Return (x, y) of the center of cell containing provided text 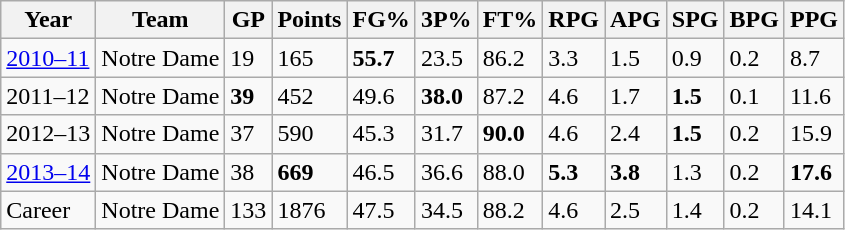
RPG (574, 20)
FG% (381, 20)
2.5 (636, 210)
BPG (754, 20)
GP (248, 20)
2013–14 (48, 172)
46.5 (381, 172)
36.6 (446, 172)
452 (310, 96)
0.1 (754, 96)
3P% (446, 20)
19 (248, 58)
1876 (310, 210)
1.3 (695, 172)
38.0 (446, 96)
Year (48, 20)
FT% (510, 20)
45.3 (381, 134)
Team (160, 20)
38 (248, 172)
590 (310, 134)
2.4 (636, 134)
86.2 (510, 58)
37 (248, 134)
669 (310, 172)
55.7 (381, 58)
PPG (814, 20)
SPG (695, 20)
3.8 (636, 172)
133 (248, 210)
11.6 (814, 96)
5.3 (574, 172)
APG (636, 20)
87.2 (510, 96)
34.5 (446, 210)
49.6 (381, 96)
Points (310, 20)
2012–13 (48, 134)
1.4 (695, 210)
17.6 (814, 172)
31.7 (446, 134)
39 (248, 96)
Career (48, 210)
23.5 (446, 58)
0.9 (695, 58)
14.1 (814, 210)
15.9 (814, 134)
2011–12 (48, 96)
47.5 (381, 210)
88.2 (510, 210)
3.3 (574, 58)
90.0 (510, 134)
1.7 (636, 96)
8.7 (814, 58)
165 (310, 58)
2010–11 (48, 58)
88.0 (510, 172)
